Identify which cell holds the provided text, then report its [X, Y] central coordinate. 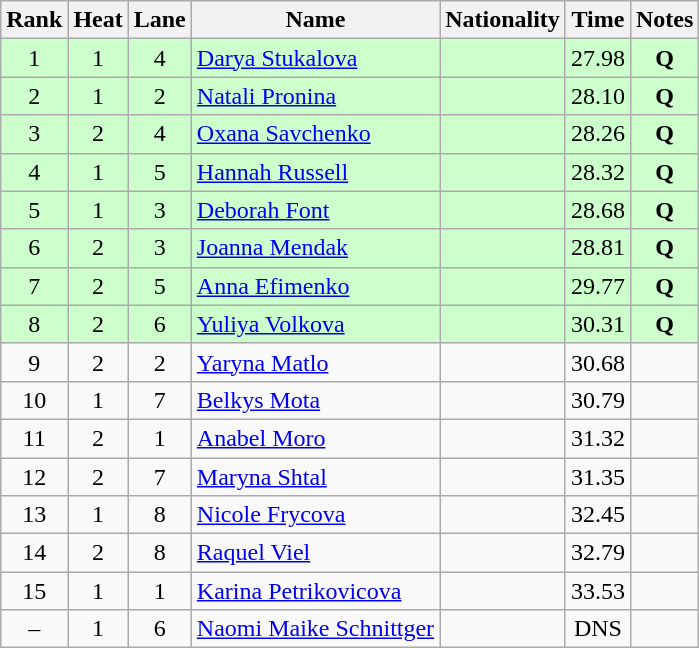
Raquel Viel [315, 553]
Yaryna Matlo [315, 362]
30.31 [598, 324]
Karina Petrikovicova [315, 591]
28.81 [598, 248]
33.53 [598, 591]
Naomi Maike Schnittger [315, 629]
Natali Pronina [315, 96]
Lane [160, 20]
28.32 [598, 172]
– [34, 629]
Belkys Mota [315, 400]
27.98 [598, 58]
10 [34, 400]
Oxana Savchenko [315, 134]
29.77 [598, 286]
Notes [664, 20]
28.26 [598, 134]
28.68 [598, 210]
Anna Efimenko [315, 286]
Time [598, 20]
Nicole Frycova [315, 515]
Name [315, 20]
Rank [34, 20]
14 [34, 553]
15 [34, 591]
Yuliya Volkova [315, 324]
Maryna Shtal [315, 477]
12 [34, 477]
28.10 [598, 96]
Nationality [503, 20]
Hannah Russell [315, 172]
Joanna Mendak [315, 248]
31.32 [598, 438]
30.79 [598, 400]
13 [34, 515]
Anabel Moro [315, 438]
32.79 [598, 553]
30.68 [598, 362]
9 [34, 362]
31.35 [598, 477]
DNS [598, 629]
11 [34, 438]
Darya Stukalova [315, 58]
Heat [98, 20]
Deborah Font [315, 210]
32.45 [598, 515]
